For the text-containing cell, return its midpoint in (X, Y) coordinate format. 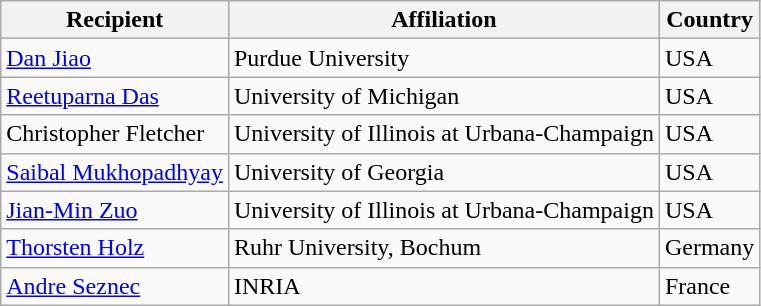
Germany (709, 248)
Ruhr University, Bochum (444, 248)
Purdue University (444, 58)
Saibal Mukhopadhyay (115, 172)
Thorsten Holz (115, 248)
Reetuparna Das (115, 96)
University of Georgia (444, 172)
Jian-Min Zuo (115, 210)
France (709, 286)
University of Michigan (444, 96)
INRIA (444, 286)
Christopher Fletcher (115, 134)
Country (709, 20)
Affiliation (444, 20)
Andre Seznec (115, 286)
Dan Jiao (115, 58)
Recipient (115, 20)
